Identify which cell holds the provided text, then report its (x, y) central coordinate. 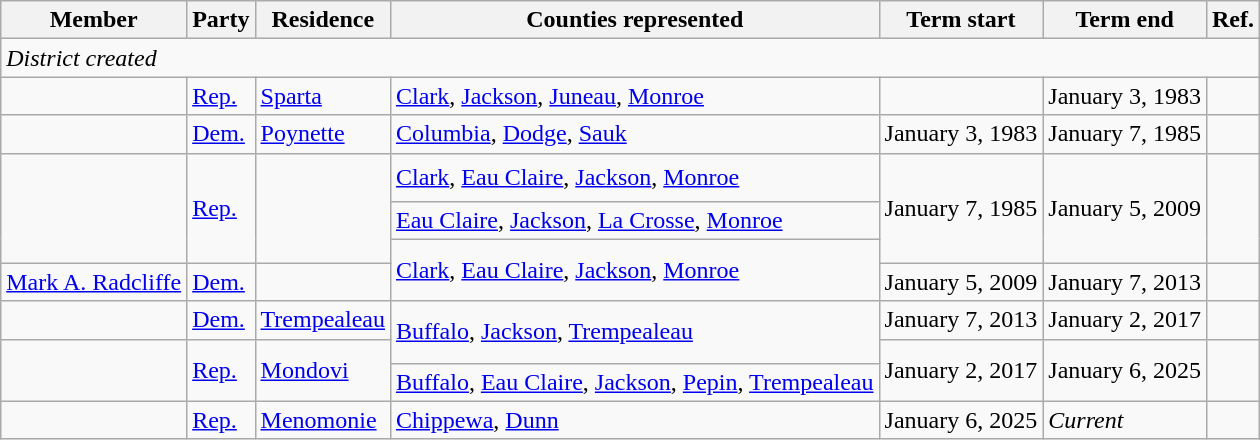
Residence (322, 20)
Clark, Jackson, Juneau, Monroe (634, 96)
Term end (1125, 20)
District created (630, 58)
Term start (961, 20)
Eau Claire, Jackson, La Crosse, Monroe (634, 220)
Mondovi (322, 370)
Mark A. Radcliffe (94, 282)
Member (94, 20)
Chippewa, Dunn (634, 420)
Counties represented (634, 20)
Current (1125, 420)
Ref. (1232, 20)
Buffalo, Eau Claire, Jackson, Pepin, Trempealeau (634, 382)
Poynette (322, 134)
Buffalo, Jackson, Trempealeau (634, 332)
Party (221, 20)
Columbia, Dodge, Sauk (634, 134)
Menomonie (322, 420)
Trempealeau (322, 320)
Sparta (322, 96)
